Determine the (x, y) coordinate at the center of the cell enclosing the given text.  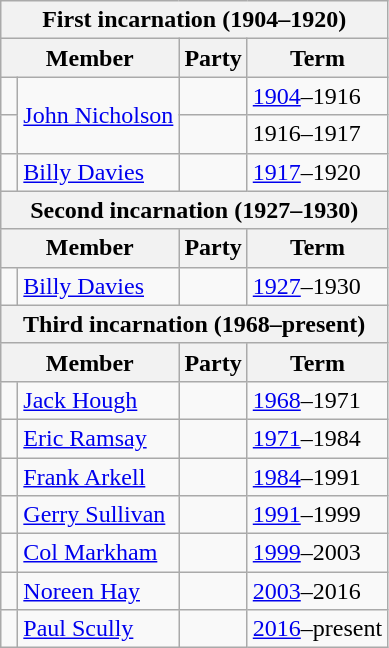
1927–1930 (317, 286)
1916–1917 (317, 134)
Paul Scully (98, 629)
1999–2003 (317, 553)
Noreen Hay (98, 591)
John Nicholson (98, 115)
Col Markham (98, 553)
1968–1971 (317, 400)
Third incarnation (1968–present) (194, 324)
1984–1991 (317, 477)
2003–2016 (317, 591)
1991–1999 (317, 515)
Gerry Sullivan (98, 515)
Second incarnation (1927–1930) (194, 210)
Frank Arkell (98, 477)
1917–1920 (317, 172)
1904–1916 (317, 96)
1971–1984 (317, 438)
First incarnation (1904–1920) (194, 20)
Eric Ramsay (98, 438)
2016–present (317, 629)
Jack Hough (98, 400)
